Capture the cell that displays the provided text and extract its [X, Y] central coordinate. 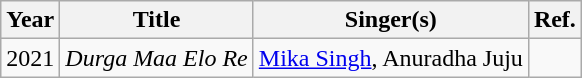
Ref. [554, 20]
Title [156, 20]
Durga Maa Elo Re [156, 58]
2021 [30, 58]
Singer(s) [390, 20]
Year [30, 20]
Mika Singh, Anuradha Juju [390, 58]
